Scan for the cell matching the given text and deliver its (x, y) coordinate at center. 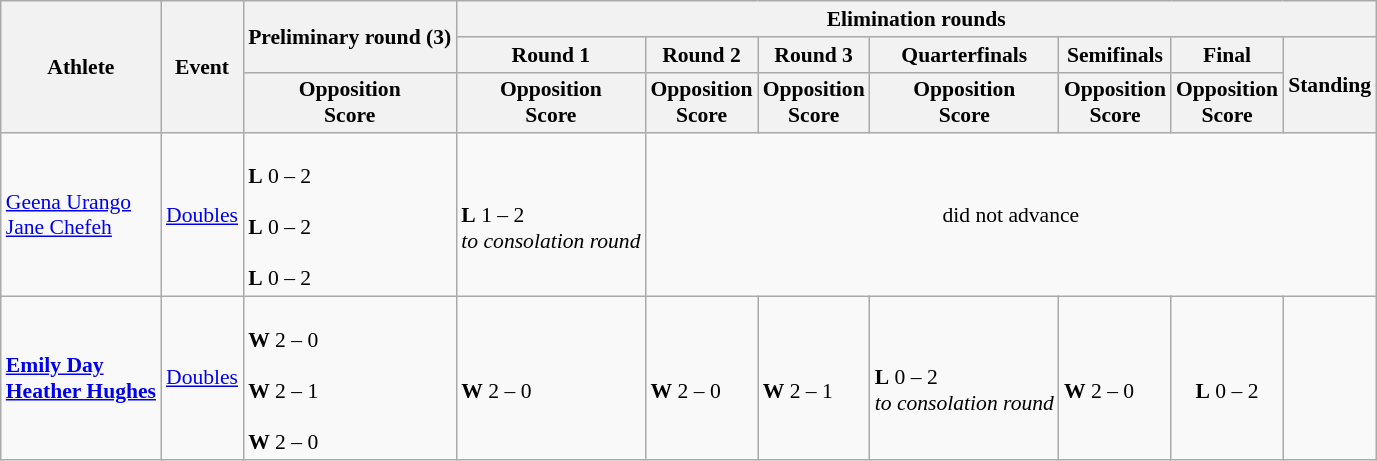
Round 1 (550, 55)
L 0 – 2L 0 – 2L 0 – 2 (350, 216)
Final (1227, 55)
Round 2 (701, 55)
Preliminary round (3) (350, 36)
Elimination rounds (916, 19)
Geena UrangoJane Chefeh (81, 216)
Semifinals (1115, 55)
Standing (1330, 86)
W 2 – 1 (814, 378)
L 1 – 2to consolation round (550, 216)
L 0 – 2 (1227, 378)
Round 3 (814, 55)
L 0 – 2to consolation round (964, 378)
Emily DayHeather Hughes (81, 378)
W 2 – 0W 2 – 1W 2 – 0 (350, 378)
Event (202, 67)
Quarterfinals (964, 55)
Athlete (81, 67)
did not advance (1010, 216)
